Provide the [X, Y] coordinate of the cell's center where the given text is located.  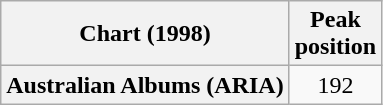
Australian Albums (ARIA) [145, 85]
Peakposition [335, 34]
Chart (1998) [145, 34]
192 [335, 85]
